Identify which cell holds the provided text, then report its [x, y] central coordinate. 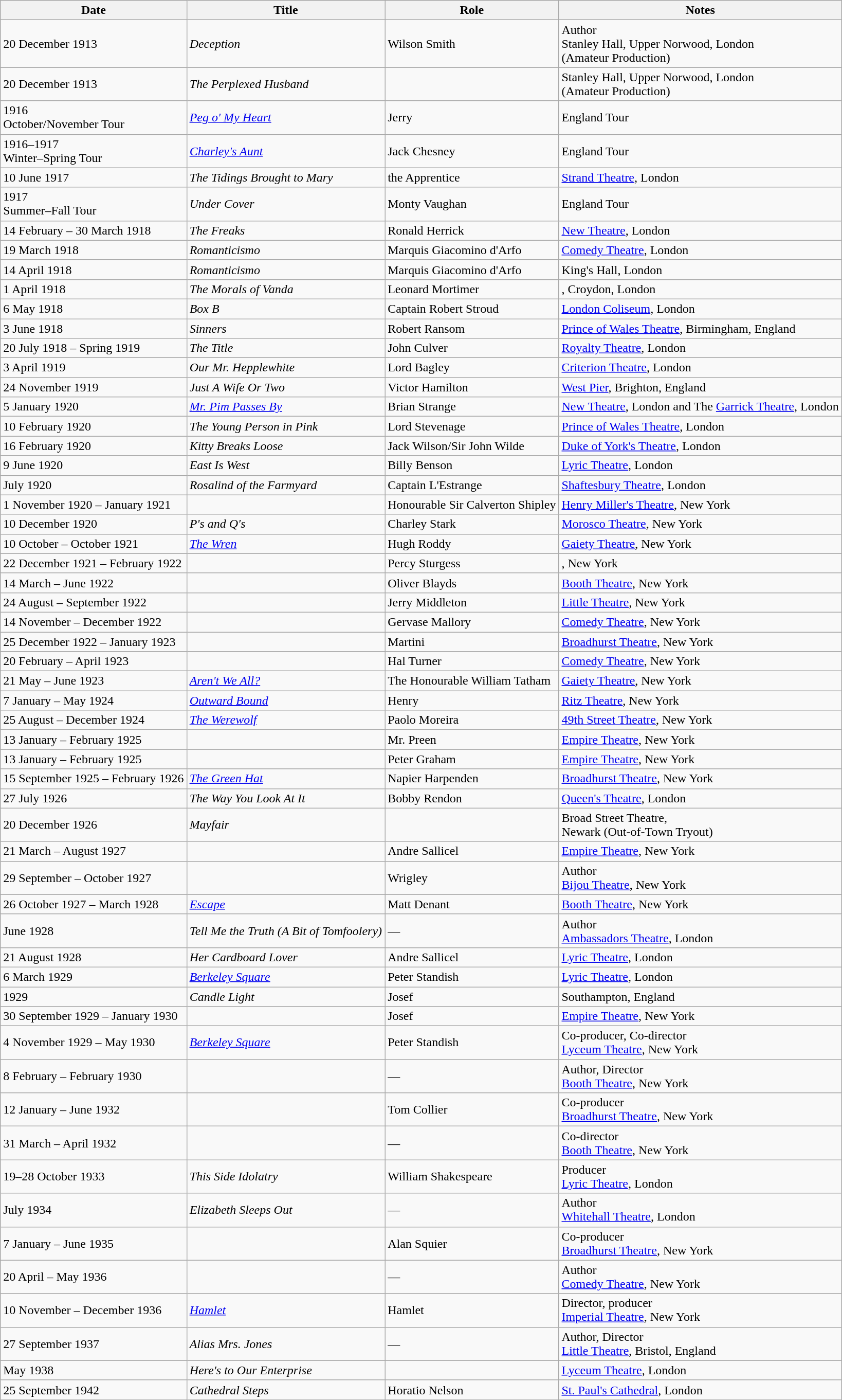
Strand Theatre, London [700, 177]
Little Theatre, New York [700, 602]
Oliver Blayds [472, 583]
Kitty Breaks Loose [286, 446]
AuthorComedy Theatre, New York [700, 1277]
Lord Stevenage [472, 426]
14 March – June 1922 [94, 583]
1916–1917Winter–Spring Tour [94, 151]
4 November 1929 – May 1930 [94, 1043]
July 1920 [94, 485]
Jerry [472, 117]
Lyceum Theatre, London [700, 1370]
Author, DirectorBooth Theatre, New York [700, 1076]
Bobby Rendon [472, 798]
Honourable Sir Calverton Shipley [472, 505]
Tom Collier [472, 1110]
24 August – September 1922 [94, 602]
15 September 1925 – February 1926 [94, 779]
Shaftesbury Theatre, London [700, 485]
Hugh Roddy [472, 544]
27 July 1926 [94, 798]
Title [286, 10]
10 November – December 1936 [94, 1311]
Sinners [286, 329]
The Wren [286, 544]
Elizabeth Sleeps Out [286, 1210]
Broad Street Theatre,Newark (Out-of-Town Tryout) [700, 825]
Peg o' My Heart [286, 117]
Mayfair [286, 825]
AuthorStanley Hall, Upper Norwood, London(Amateur Production) [700, 44]
10 December 1920 [94, 524]
Jerry Middleton [472, 602]
1 November 1920 – January 1921 [94, 505]
Peter Graham [472, 759]
1917Summer–Fall Tour [94, 204]
Percy Sturgess [472, 563]
Prince of Wales Theatre, Birmingham, England [700, 329]
21 May – June 1923 [94, 681]
3 June 1918 [94, 329]
19 March 1918 [94, 250]
July 1934 [94, 1210]
The Young Person in Pink [286, 426]
9 June 1920 [94, 465]
West Pier, Brighton, England [700, 387]
22 December 1921 – February 1922 [94, 563]
Queen's Theatre, London [700, 798]
1916October/November Tour [94, 117]
Captain Robert Stroud [472, 309]
19–28 October 1933 [94, 1177]
Prince of Wales Theatre, London [700, 426]
The Freaks [286, 230]
5 January 1920 [94, 407]
12 January – June 1932 [94, 1110]
Gervase Mallory [472, 622]
The Werewolf [286, 720]
Rosalind of the Farmyard [286, 485]
June 1928 [94, 931]
29 September – October 1927 [94, 877]
30 September 1929 – January 1930 [94, 1016]
ProducerLyric Theatre, London [700, 1177]
20 December 1926 [94, 825]
14 November – December 1922 [94, 622]
Her Cardboard Lover [286, 957]
Mr. Pim Passes By [286, 407]
Deception [286, 44]
1 April 1918 [94, 289]
This Side Idolatry [286, 1177]
27 September 1937 [94, 1343]
AuthorWhitehall Theatre, London [700, 1210]
Wilson Smith [472, 44]
Monty Vaughan [472, 204]
7 January – June 1935 [94, 1244]
Under Cover [286, 204]
Henry [472, 701]
Just A Wife Or Two [286, 387]
26 October 1927 – March 1928 [94, 904]
Charley Stark [472, 524]
20 February – April 1923 [94, 661]
the Apprentice [472, 177]
New Theatre, London [700, 230]
Date [94, 10]
24 November 1919 [94, 387]
14 February – 30 March 1918 [94, 230]
AuthorBijou Theatre, New York [700, 877]
, Croydon, London [700, 289]
Ronald Herrick [472, 230]
Robert Ransom [472, 329]
6 May 1918 [94, 309]
Candle Light [286, 996]
Comedy Theatre, London [700, 250]
William Shakespeare [472, 1177]
Alias Mrs. Jones [286, 1343]
8 February – February 1930 [94, 1076]
P's and Q's [286, 524]
Duke of York's Theatre, London [700, 446]
Southampton, England [700, 996]
Charley's Aunt [286, 151]
Role [472, 10]
The Tidings Brought to Mary [286, 177]
7 January – May 1924 [94, 701]
Aren't We All? [286, 681]
10 February 1920 [94, 426]
Martini [472, 641]
Lord Bagley [472, 368]
King's Hall, London [700, 270]
Ritz Theatre, New York [700, 701]
Co-producer, Co-directorLyceum Theatre, New York [700, 1043]
49th Street Theatre, New York [700, 720]
Royalty Theatre, London [700, 348]
May 1938 [94, 1370]
The Title [286, 348]
Cathedral Steps [286, 1390]
The Morals of Vanda [286, 289]
London Coliseum, London [700, 309]
Matt Denant [472, 904]
25 December 1922 – January 1923 [94, 641]
AuthorAmbassadors Theatre, London [700, 931]
Author, DirectorLittle Theatre, Bristol, England [700, 1343]
Paolo Moreira [472, 720]
Our Mr. Hepplewhite [286, 368]
25 September 1942 [94, 1390]
John Culver [472, 348]
1929 [94, 996]
Hal Turner [472, 661]
Director, producerImperial Theatre, New York [700, 1311]
Captain L'Estrange [472, 485]
Leonard Mortimer [472, 289]
14 April 1918 [94, 270]
The Green Hat [286, 779]
Escape [286, 904]
Horatio Nelson [472, 1390]
Henry Miller's Theatre, New York [700, 505]
The Perplexed Husband [286, 84]
20 July 1918 – Spring 1919 [94, 348]
Here's to Our Enterprise [286, 1370]
6 March 1929 [94, 977]
New Theatre, London and The Garrick Theatre, London [700, 407]
Napier Harpenden [472, 779]
St. Paul's Cathedral, London [700, 1390]
The Honourable William Tatham [472, 681]
31 March – April 1932 [94, 1143]
21 August 1928 [94, 957]
Jack Wilson/Sir John Wilde [472, 446]
Notes [700, 10]
The Way You Look At It [286, 798]
Mr. Preen [472, 740]
10 October – October 1921 [94, 544]
Brian Strange [472, 407]
, New York [700, 563]
3 April 1919 [94, 368]
16 February 1920 [94, 446]
Outward Bound [286, 701]
Co-directorBooth Theatre, New York [700, 1143]
Alan Squier [472, 1244]
Tell Me the Truth (A Bit of Tomfoolery) [286, 931]
Victor Hamilton [472, 387]
Stanley Hall, Upper Norwood, London(Amateur Production) [700, 84]
Wrigley [472, 877]
Billy Benson [472, 465]
Morosco Theatre, New York [700, 524]
Jack Chesney [472, 151]
Box B [286, 309]
25 August – December 1924 [94, 720]
East Is West [286, 465]
20 April – May 1936 [94, 1277]
Criterion Theatre, London [700, 368]
10 June 1917 [94, 177]
21 March – August 1927 [94, 851]
